Locate the cell with the specified text and output its (X, Y) center coordinate. 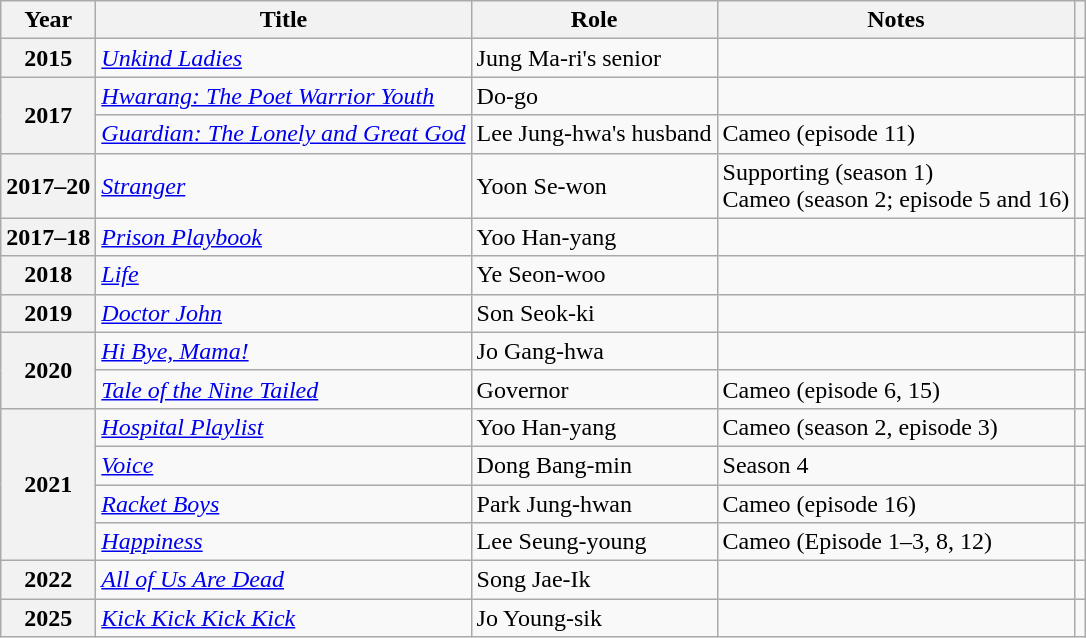
All of Us Are Dead (284, 580)
Yoon Se-won (594, 186)
2022 (48, 580)
Guardian: The Lonely and Great God (284, 134)
2015 (48, 58)
2020 (48, 370)
Happiness (284, 542)
2017–20 (48, 186)
2021 (48, 484)
Hi Bye, Mama! (284, 351)
Governor (594, 389)
Jo Young-sik (594, 618)
Cameo (Episode 1–3, 8, 12) (896, 542)
Unkind Ladies (284, 58)
Year (48, 20)
Cameo (season 2, episode 3) (896, 427)
Title (284, 20)
Do-go (594, 96)
Cameo (episode 6, 15) (896, 389)
2025 (48, 618)
Voice (284, 465)
Racket Boys (284, 503)
2018 (48, 275)
Jo Gang-hwa (594, 351)
Prison Playbook (284, 237)
Life (284, 275)
Supporting (season 1)Cameo (season 2; episode 5 and 16) (896, 186)
Role (594, 20)
Notes (896, 20)
Park Jung-hwan (594, 503)
Kick Kick Kick Kick (284, 618)
Hospital Playlist (284, 427)
Season 4 (896, 465)
Doctor John (284, 313)
Lee Seung-young (594, 542)
Cameo (episode 11) (896, 134)
Son Seok-ki (594, 313)
2017 (48, 115)
2017–18 (48, 237)
2019 (48, 313)
Ye Seon-woo (594, 275)
Jung Ma-ri's senior (594, 58)
Song Jae-Ik (594, 580)
Cameo (episode 16) (896, 503)
Hwarang: The Poet Warrior Youth (284, 96)
Lee Jung-hwa's husband (594, 134)
Stranger (284, 186)
Tale of the Nine Tailed (284, 389)
Dong Bang-min (594, 465)
